Scan for the cell matching the given text and deliver its (x, y) coordinate at center. 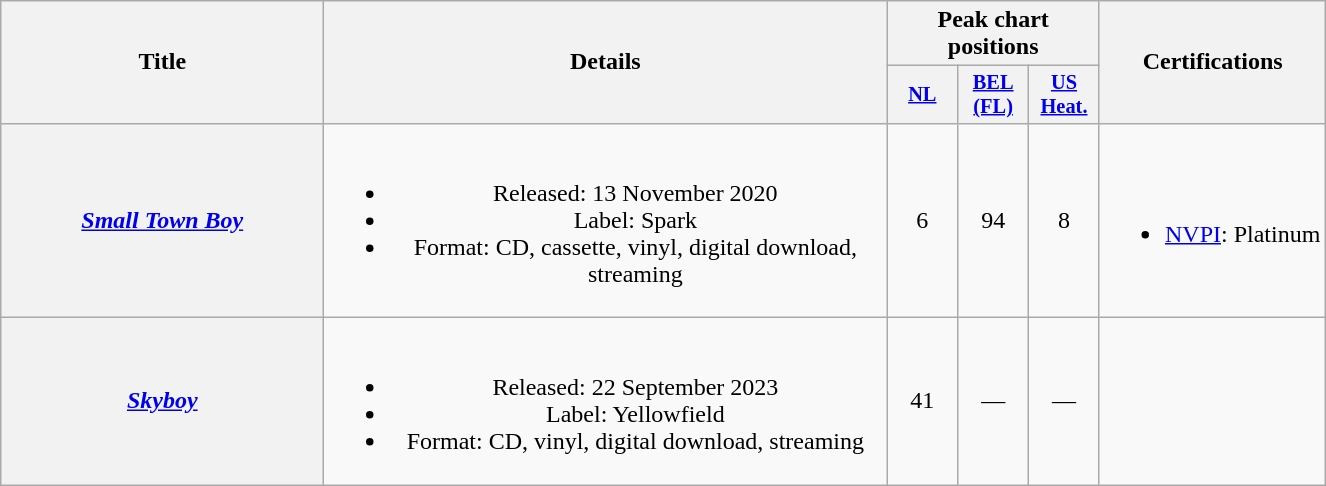
Skyboy (162, 402)
8 (1064, 220)
Released: 22 September 2023Label: YellowfieldFormat: CD, vinyl, digital download, streaming (606, 402)
NVPI: Platinum (1212, 220)
6 (922, 220)
NL (922, 95)
94 (994, 220)
Released: 13 November 2020Label: SparkFormat: CD, cassette, vinyl, digital download, streaming (606, 220)
Certifications (1212, 62)
BEL(FL) (994, 95)
Title (162, 62)
Details (606, 62)
Peak chart positions (994, 34)
41 (922, 402)
US Heat. (1064, 95)
Small Town Boy (162, 220)
